Determine the (X, Y) coordinate at the center of the cell enclosing the given text.  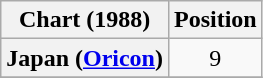
Position (215, 20)
Chart (1988) (85, 20)
Japan (Oricon) (85, 58)
9 (215, 58)
